Locate the cell with the specified text and output its [X, Y] center coordinate. 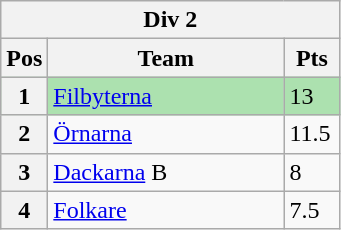
Filbyterna [166, 96]
7.5 [312, 210]
Pos [24, 58]
Team [166, 58]
Pts [312, 58]
Örnarna [166, 134]
Dackarna B [166, 172]
4 [24, 210]
11.5 [312, 134]
1 [24, 96]
13 [312, 96]
3 [24, 172]
2 [24, 134]
Folkare [166, 210]
Div 2 [170, 20]
8 [312, 172]
